Provide the [X, Y] coordinate of the cell's center where the given text is located.  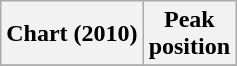
Chart (2010) [72, 34]
Peakposition [189, 34]
